Capture the cell that displays the provided text and extract its [x, y] central coordinate. 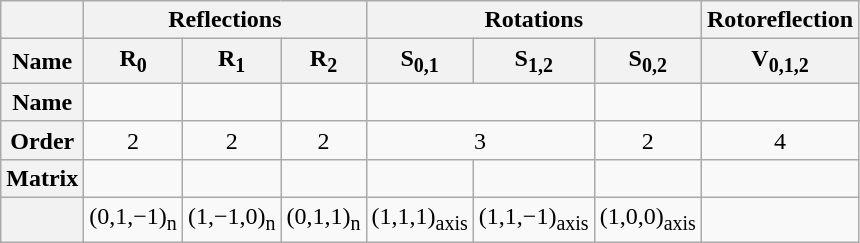
Order [42, 140]
R0 [134, 61]
(0,1,−1)n [134, 219]
Rotations [534, 20]
(1,0,0)axis [648, 219]
4 [780, 140]
S0,1 [420, 61]
S0,2 [648, 61]
R2 [324, 61]
Matrix [42, 178]
(1,−1,0)n [232, 219]
V0,1,2 [780, 61]
(1,1,−1)axis [534, 219]
(0,1,1)n [324, 219]
(1,1,1)axis [420, 219]
S1,2 [534, 61]
R1 [232, 61]
3 [480, 140]
Rotoreflection [780, 20]
Reflections [225, 20]
